Return (x, y) of the center of cell containing provided text 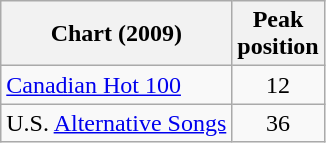
Peakposition (278, 34)
U.S. Alternative Songs (116, 123)
Canadian Hot 100 (116, 85)
Chart (2009) (116, 34)
36 (278, 123)
12 (278, 85)
